Provide the (x, y) coordinate of the cell's center where the given text is located.  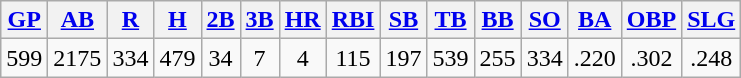
SO (544, 20)
TB (450, 20)
7 (260, 58)
GP (24, 20)
BB (498, 20)
115 (353, 58)
AB (78, 20)
BA (594, 20)
.248 (712, 58)
HR (302, 20)
RBI (353, 20)
34 (220, 58)
4 (302, 58)
R (130, 20)
SB (404, 20)
3B (260, 20)
.220 (594, 58)
2175 (78, 58)
599 (24, 58)
SLG (712, 20)
255 (498, 58)
479 (178, 58)
H (178, 20)
539 (450, 58)
197 (404, 58)
.302 (651, 58)
2B (220, 20)
OBP (651, 20)
